Search for the cell housing the specified text and yield its (x, y) center coordinate. 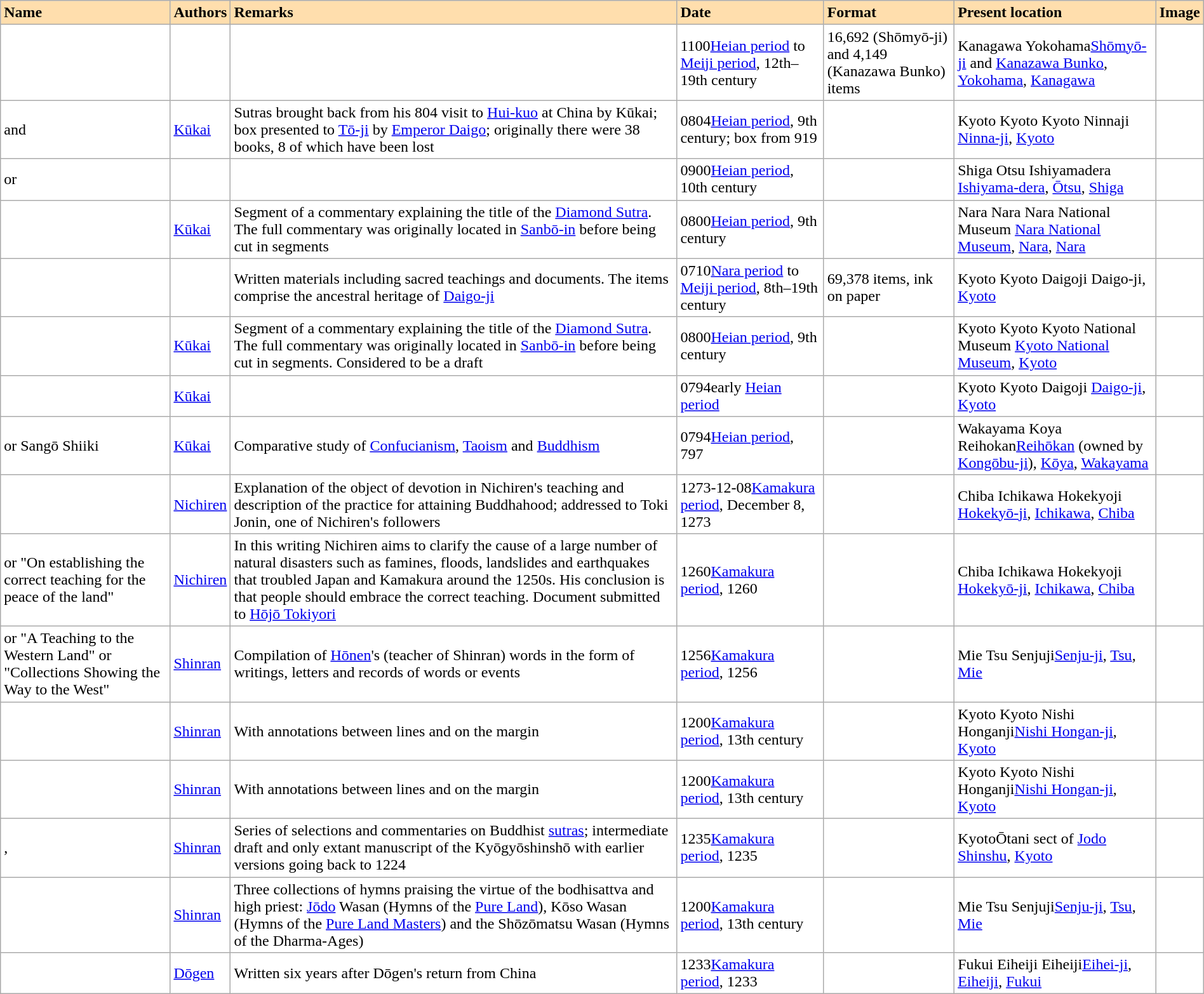
Format (889, 13)
0710Nara period to Meiji period, 8th–19th century (751, 288)
KyotoŌtani sect of Jodo Shinshu, Kyoto (1055, 848)
Kanagawa YokohamaShōmyō-ji and Kanazawa Bunko, Yokohama, Kanagawa (1055, 62)
1256Kamakura period, 1256 (751, 664)
Nara Nara Nara National Museum Nara National Museum, Nara, Nara (1055, 229)
or "A Teaching to the Western Land" or "Collections Showing the Way to the West" (85, 664)
1100Heian period to Meiji period, 12th–19th century (751, 62)
Compilation of Hōnen's (teacher of Shinran) words in the form of writings, letters and records of words or events (453, 664)
Fukui Eiheiji EiheijiEihei-ji, Eiheiji, Fukui (1055, 974)
Present location (1055, 13)
Written six years after Dōgen's return from China (453, 974)
Comparative study of Confucianism, Taoism and Buddhism (453, 446)
or "On establishing the correct teaching for the peace of the land" (85, 580)
or Sangō Shiiki (85, 446)
Image (1180, 13)
Authors (201, 13)
Dōgen (201, 974)
Wakayama Koya ReihokanReihōkan (owned by Kongōbu-ji), Kōya, Wakayama (1055, 446)
Written materials including sacred teachings and documents. The items comprise the ancestral heritage of Daigo-ji (453, 288)
Kyoto Kyoto Kyoto Ninnaji Ninna-ji, Kyoto (1055, 129)
Kyoto Kyoto Kyoto National Museum Kyoto National Museum, Kyoto (1055, 346)
69,378 items, ink on paper (889, 288)
0900Heian period, 10th century (751, 179)
16,692 (Shōmyō-ji) and 4,149 (Kanazawa Bunko) items (889, 62)
Remarks (453, 13)
1235Kamakura period, 1235 (751, 848)
0794Heian period, 797 (751, 446)
or (85, 179)
Shiga Otsu Ishiyamadera Ishiyama-dera, Ōtsu, Shiga (1055, 179)
0794early Heian period (751, 396)
1260Kamakura period, 1260 (751, 580)
0804Heian period, 9th century; box from 919 (751, 129)
1233Kamakura period, 1233 (751, 974)
and (85, 129)
Date (751, 13)
1273-12-08Kamakura period, December 8, 1273 (751, 504)
Name (85, 13)
, (85, 848)
